Scan for the cell matching the given text and deliver its (x, y) coordinate at center. 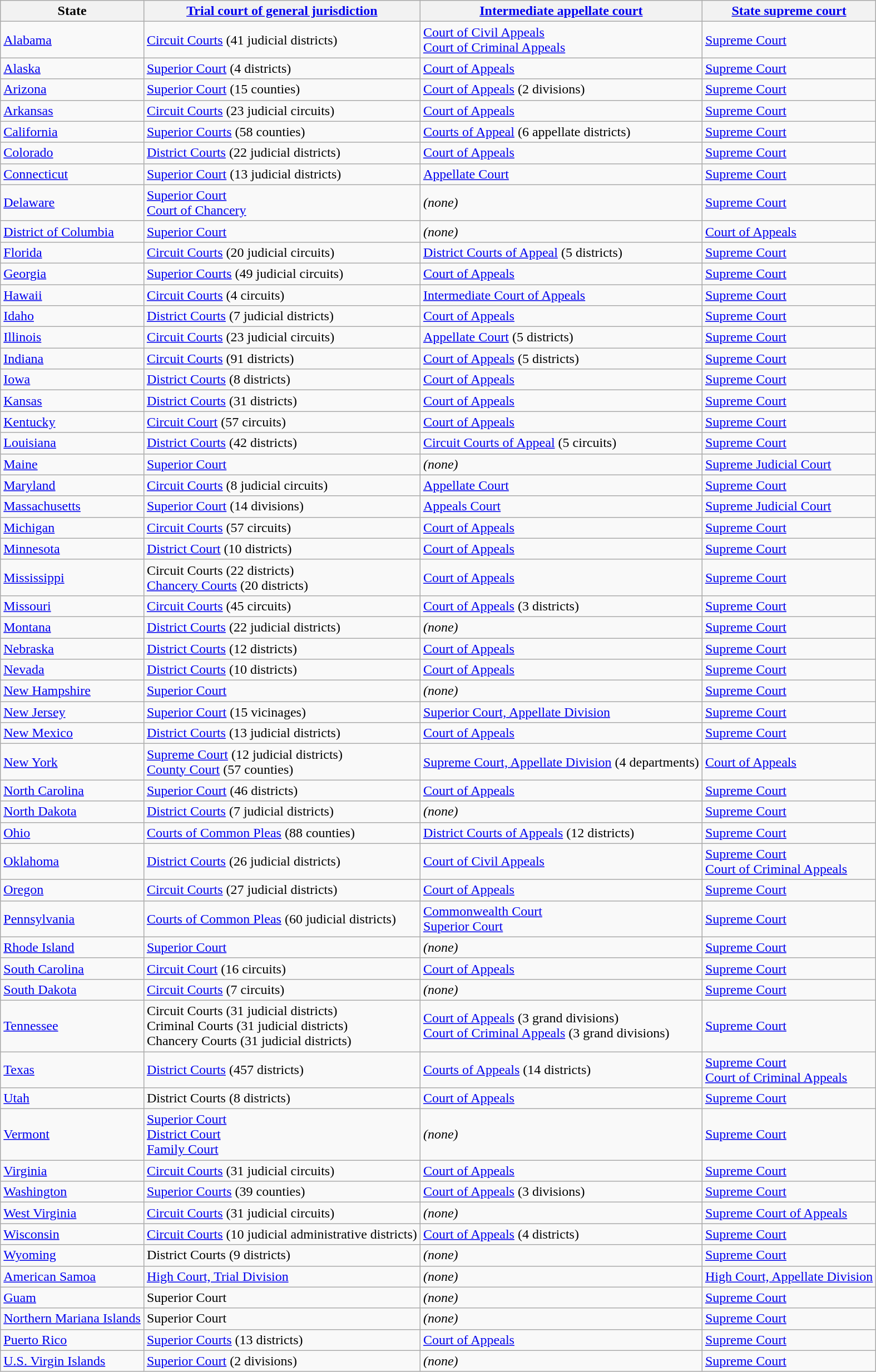
District Courts of Appeals (12 districts) (561, 833)
Circuit Courts of Appeal (5 circuits) (561, 443)
Missouri (72, 606)
South Dakota (72, 990)
California (72, 132)
Court of Civil AppealsCourt of Criminal Appeals (561, 40)
Florida (72, 252)
U.S. Virgin Islands (72, 1361)
Superior Court (4 districts) (281, 68)
District of Columbia (72, 231)
Appellate Court (5 districts) (561, 337)
District Courts (42 districts) (281, 443)
Court of Appeals (2 divisions) (561, 90)
Court of Appeals (4 districts) (561, 1234)
High Court, Appellate Division (789, 1276)
American Samoa (72, 1276)
District Courts (26 judicial districts) (281, 862)
Washington (72, 1192)
Circuit Courts (22 districts)Chancery Courts (20 districts) (281, 577)
District Court (10 districts) (281, 549)
Superior Courts (13 districts) (281, 1340)
Kentucky (72, 422)
New Jersey (72, 712)
Tennessee (72, 1026)
Court of Appeals (3 grand divisions)Court of Criminal Appeals (3 grand divisions) (561, 1026)
Court of Appeals (3 divisions) (561, 1192)
Arizona (72, 90)
Circuit Courts (8 judicial circuits) (281, 485)
Nebraska (72, 649)
South Carolina (72, 968)
Circuit Court (16 circuits) (281, 968)
Court of Appeals (3 districts) (561, 606)
New Mexico (72, 733)
North Dakota (72, 812)
Illinois (72, 337)
Georgia (72, 274)
Indiana (72, 359)
Massachusetts (72, 506)
Superior Court (15 vicinages) (281, 712)
Michigan (72, 528)
Circuit Courts (10 judicial administrative districts) (281, 1234)
Supreme Court, Appellate Division (4 departments) (561, 762)
Kansas (72, 401)
Montana (72, 627)
Superior Court (15 counties) (281, 90)
West Virginia (72, 1213)
Mississippi (72, 577)
Wisconsin (72, 1234)
Circuit Courts (31 judicial districts)Criminal Courts (31 judicial districts)Chancery Courts (31 judicial districts) (281, 1026)
Circuit Courts (41 judicial districts) (281, 40)
Maryland (72, 485)
Puerto Rico (72, 1340)
Alabama (72, 40)
District Courts of Appeal (5 districts) (561, 252)
Superior CourtDistrict CourtFamily Court (281, 1135)
Pennsylvania (72, 918)
Trial court of general jurisdiction (281, 11)
New York (72, 762)
Oklahoma (72, 862)
Superior CourtCourt of Chancery (281, 202)
Circuit Court (57 circuits) (281, 422)
Virginia (72, 1171)
Vermont (72, 1135)
Northern Mariana Islands (72, 1319)
High Court, Trial Division (281, 1276)
Courts of Common Pleas (88 counties) (281, 833)
Superior Courts (39 counties) (281, 1192)
Ohio (72, 833)
Delaware (72, 202)
Colorado (72, 153)
Circuit Courts (57 circuits) (281, 528)
New Hampshire (72, 691)
Louisiana (72, 443)
Appeals Court (561, 506)
Circuit Courts (7 circuits) (281, 990)
Courts of Appeals (14 districts) (561, 1070)
Intermediate appellate court (561, 11)
Courts of Appeal (6 appellate districts) (561, 132)
State supreme court (789, 11)
Hawaii (72, 295)
Superior Court (14 divisions) (281, 506)
Superior Court (46 districts) (281, 791)
Commonwealth CourtSuperior Court (561, 918)
Utah (72, 1098)
District Courts (12 districts) (281, 649)
Circuit Courts (20 judicial circuits) (281, 252)
Supreme Court of Appeals (789, 1213)
North Carolina (72, 791)
Maine (72, 464)
Texas (72, 1070)
Intermediate Court of Appeals (561, 295)
Alaska (72, 68)
Idaho (72, 316)
Superior Courts (49 judicial circuits) (281, 274)
Circuit Courts (91 districts) (281, 359)
Arkansas (72, 111)
Oregon (72, 890)
Circuit Courts (4 circuits) (281, 295)
Rhode Island (72, 947)
Court of Civil Appeals (561, 862)
District Courts (13 judicial districts) (281, 733)
Wyoming (72, 1255)
State (72, 11)
District Courts (9 districts) (281, 1255)
Supreme Court (12 judicial districts)County Court (57 counties) (281, 762)
Court of Appeals (5 districts) (561, 359)
Circuit Courts (45 circuits) (281, 606)
Iowa (72, 380)
Superior Court (2 divisions) (281, 1361)
Superior Court (13 judicial districts) (281, 174)
Minnesota (72, 549)
Circuit Courts (27 judicial districts) (281, 890)
Guam (72, 1298)
Superior Court, Appellate Division (561, 712)
District Courts (10 districts) (281, 670)
Courts of Common Pleas (60 judicial districts) (281, 918)
District Courts (31 districts) (281, 401)
Superior Courts (58 counties) (281, 132)
Connecticut (72, 174)
Nevada (72, 670)
District Courts (457 districts) (281, 1070)
